Detect which cell encompasses the target text, then output its [X, Y] center coordinate. 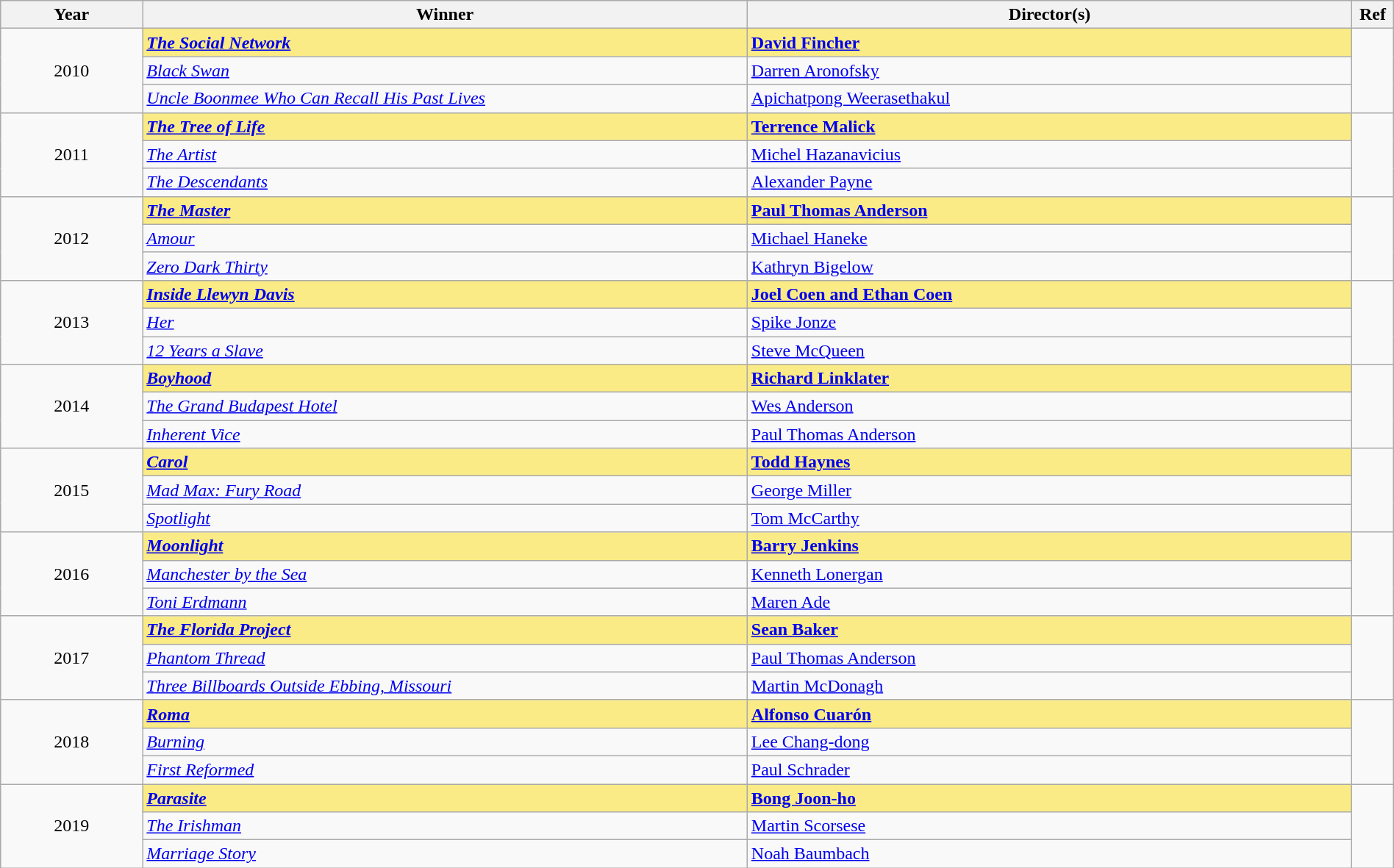
2011 [72, 154]
Noah Baumbach [1049, 854]
Richard Linklater [1049, 379]
Bong Joon-ho [1049, 797]
The Tree of Life [445, 126]
Parasite [445, 797]
2019 [72, 825]
The Grand Budapest Hotel [445, 406]
The Master [445, 210]
2013 [72, 322]
Toni Erdmann [445, 602]
Spotlight [445, 518]
2010 [72, 71]
Barry Jenkins [1049, 546]
Winner [445, 15]
Three Billboards Outside Ebbing, Missouri [445, 686]
Amour [445, 238]
Joel Coen and Ethan Coen [1049, 294]
Spike Jonze [1049, 322]
Paul Schrader [1049, 770]
Her [445, 322]
Alexander Payne [1049, 182]
Uncle Boonmee Who Can Recall His Past Lives [445, 98]
Moonlight [445, 546]
Kenneth Lonergan [1049, 574]
Kathryn Bigelow [1049, 266]
The Social Network [445, 43]
Maren Ade [1049, 602]
2017 [72, 658]
Mad Max: Fury Road [445, 490]
The Irishman [445, 826]
Darren Aronofsky [1049, 71]
David Fincher [1049, 43]
2012 [72, 238]
Apichatpong Weerasethakul [1049, 98]
Wes Anderson [1049, 406]
The Artist [445, 154]
Steve McQueen [1049, 351]
Todd Haynes [1049, 462]
Roma [445, 714]
Terrence Malick [1049, 126]
Boyhood [445, 379]
2015 [72, 490]
Inherent Vice [445, 434]
2018 [72, 742]
The Florida Project [445, 630]
The Descendants [445, 182]
Carol [445, 462]
Year [72, 15]
Marriage Story [445, 854]
Martin McDonagh [1049, 686]
Michel Hazanavicius [1049, 154]
Director(s) [1049, 15]
George Miller [1049, 490]
Ref [1373, 15]
Inside Llewyn Davis [445, 294]
Zero Dark Thirty [445, 266]
2016 [72, 574]
Black Swan [445, 71]
Michael Haneke [1049, 238]
Tom McCarthy [1049, 518]
Martin Scorsese [1049, 826]
Phantom Thread [445, 658]
Sean Baker [1049, 630]
Alfonso Cuarón [1049, 714]
Burning [445, 742]
2014 [72, 406]
Manchester by the Sea [445, 574]
12 Years a Slave [445, 351]
First Reformed [445, 770]
Lee Chang-dong [1049, 742]
